Scan for the cell matching the given text and deliver its [x, y] coordinate at center. 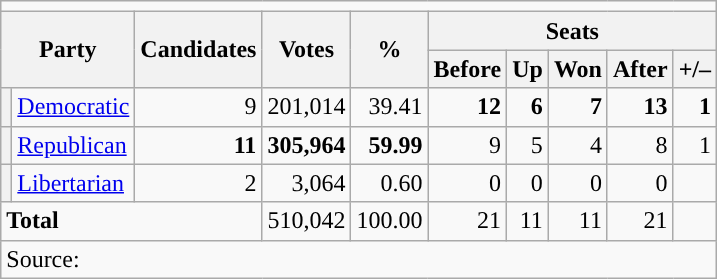
39.41 [390, 107]
Seats [572, 31]
Source: [359, 259]
13 [640, 107]
Won [578, 69]
Up [528, 69]
3,064 [306, 183]
Democratic [74, 107]
0.60 [390, 183]
Party [68, 50]
+/– [694, 69]
5 [528, 145]
510,042 [306, 221]
100.00 [390, 221]
6 [528, 107]
Votes [306, 50]
12 [468, 107]
Libertarian [74, 183]
Before [468, 69]
4 [578, 145]
8 [640, 145]
201,014 [306, 107]
Republican [74, 145]
305,964 [306, 145]
Total [132, 221]
% [390, 50]
7 [578, 107]
2 [198, 183]
59.99 [390, 145]
After [640, 69]
Candidates [198, 50]
